Detect which cell encompasses the target text, then output its [X, Y] center coordinate. 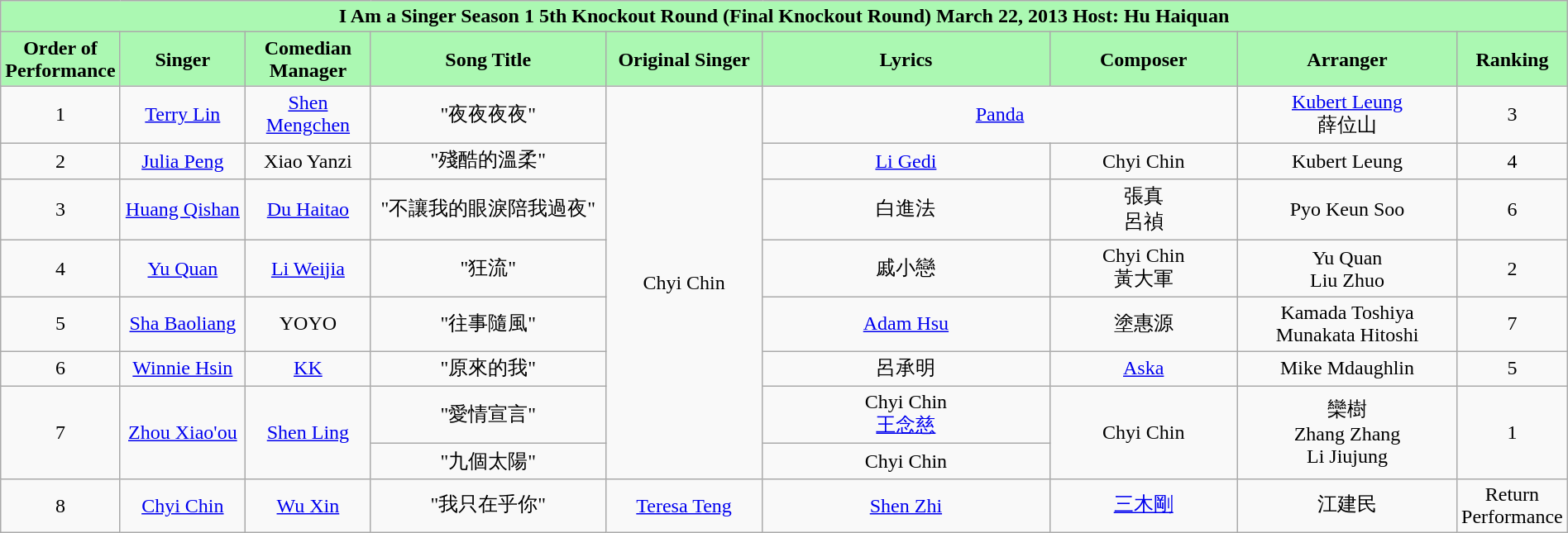
Huang Qishan [183, 209]
Ranking [1513, 59]
Winnie Hsin [183, 369]
Aska [1143, 369]
三木剛 [1143, 506]
Xiao Yanzi [308, 160]
Kamada ToshiyaMunakata Hitoshi [1346, 324]
Kubert Leung薛位山 [1346, 115]
I Am a Singer Season 1 5th Knockout Round (Final Knockout Round) March 22, 2013 Host: Hu Haiquan [784, 17]
"九個太陽" [488, 461]
Wu Xin [308, 506]
Li Weijia [308, 269]
Original Singer [683, 59]
Shen Zhi [906, 506]
呂承明 [906, 369]
"我只在乎你" [488, 506]
Arranger [1346, 59]
"往事隨風" [488, 324]
Composer [1143, 59]
"愛情宣言" [488, 415]
欒樹Zhang ZhangLi Jiujung [1346, 432]
Pyo Keun Soo [1346, 209]
Panda [1001, 115]
Chyi Chin黃大軍 [1143, 269]
Terry Lin [183, 115]
Teresa Teng [683, 506]
"不讓我的眼淚陪我過夜" [488, 209]
Kubert Leung [1346, 160]
8 [60, 506]
戚小戀 [906, 269]
Zhou Xiao'ou [183, 432]
Yu Quan [183, 269]
Return Performance [1513, 506]
Order of Performance [60, 59]
Shen Ling [308, 432]
Du Haitao [308, 209]
"狂流" [488, 269]
Julia Peng [183, 160]
Comedian Manager [308, 59]
白進法 [906, 209]
張真呂禎 [1143, 209]
塗惠源 [1143, 324]
Sha Baoliang [183, 324]
Lyrics [906, 59]
Adam Hsu [906, 324]
Shen Mengchen [308, 115]
Li Gedi [906, 160]
Yu QuanLiu Zhuo [1346, 269]
Singer [183, 59]
"原來的我" [488, 369]
"殘酷的溫柔" [488, 160]
"夜夜夜夜" [488, 115]
江建民 [1346, 506]
Chyi Chin王念慈 [906, 415]
Mike Mdaughlin [1346, 369]
KK [308, 369]
Song Title [488, 59]
YOYO [308, 324]
